Extract the [x, y] coordinate from the center of the cell holding the provided text.  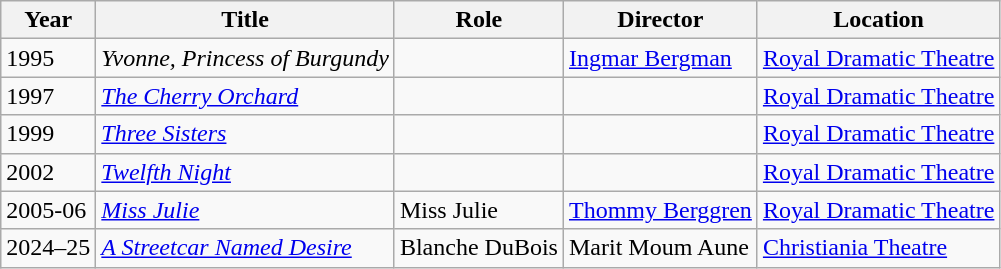
2024–25 [48, 248]
Title [246, 20]
Christiania Theatre [878, 248]
1997 [48, 96]
Year [48, 20]
Three Sisters [246, 134]
Blanche DuBois [478, 248]
A Streetcar Named Desire [246, 248]
Role [478, 20]
Ingmar Bergman [660, 58]
2002 [48, 172]
1999 [48, 134]
Location [878, 20]
Thommy Berggren [660, 210]
Yvonne, Princess of Burgundy [246, 58]
1995 [48, 58]
Director [660, 20]
2005-06 [48, 210]
The Cherry Orchard [246, 96]
Marit Moum Aune [660, 248]
Twelfth Night [246, 172]
